From the cell containing the given text, extract its center point as (X, Y) coordinate. 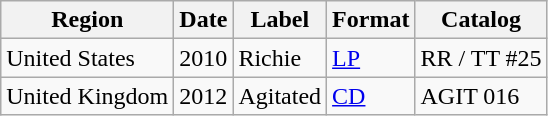
2012 (204, 96)
2010 (204, 58)
Label (280, 20)
Date (204, 20)
AGIT 016 (481, 96)
Agitated (280, 96)
United Kingdom (88, 96)
Catalog (481, 20)
RR / TT #25 (481, 58)
CD (371, 96)
Format (371, 20)
LP (371, 58)
Region (88, 20)
United States (88, 58)
Richie (280, 58)
